For the text-containing cell, return its midpoint in [x, y] coordinate format. 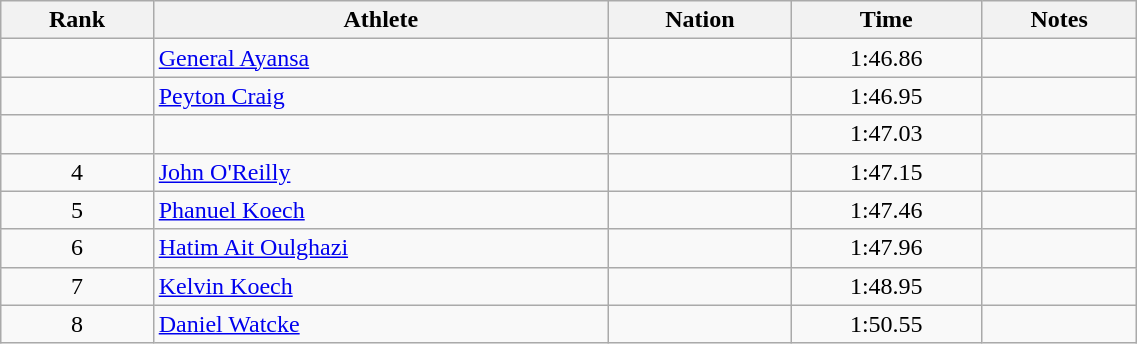
5 [77, 210]
Hatim Ait Oulghazi [380, 248]
Time [886, 20]
Daniel Watcke [380, 324]
General Ayansa [380, 58]
1:47.96 [886, 248]
Peyton Craig [380, 96]
6 [77, 248]
Nation [700, 20]
Rank [77, 20]
Athlete [380, 20]
1:48.95 [886, 286]
1:46.95 [886, 96]
4 [77, 172]
Notes [1058, 20]
1:47.03 [886, 134]
1:47.46 [886, 210]
Phanuel Koech [380, 210]
1:46.86 [886, 58]
1:47.15 [886, 172]
Kelvin Koech [380, 286]
1:50.55 [886, 324]
7 [77, 286]
8 [77, 324]
John O'Reilly [380, 172]
